Scan for the cell matching the given text and deliver its (X, Y) coordinate at center. 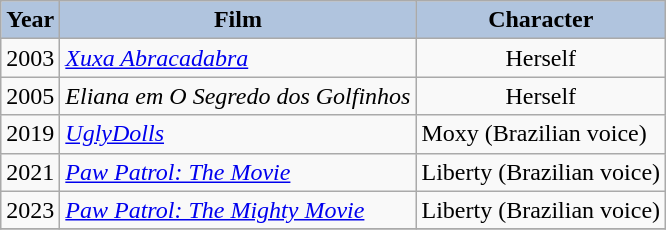
Moxy (Brazilian voice) (541, 134)
2023 (30, 210)
2021 (30, 172)
Eliana em O Segredo dos Golfinhos (238, 96)
Character (541, 20)
Paw Patrol: The Movie (238, 172)
Paw Patrol: The Mighty Movie (238, 210)
2003 (30, 58)
Film (238, 20)
Year (30, 20)
UglyDolls (238, 134)
Xuxa Abracadabra (238, 58)
2005 (30, 96)
2019 (30, 134)
